Locate the cell with the specified text and output its [x, y] center coordinate. 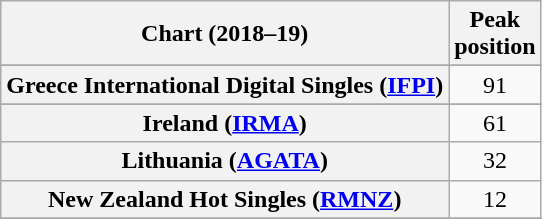
New Zealand Hot Singles (RMNZ) [225, 199]
12 [495, 199]
91 [495, 85]
Lithuania (AGATA) [225, 161]
Chart (2018–19) [225, 34]
32 [495, 161]
61 [495, 123]
Greece International Digital Singles (IFPI) [225, 85]
Peakposition [495, 34]
Ireland (IRMA) [225, 123]
